Detect which cell encompasses the target text, then output its [X, Y] center coordinate. 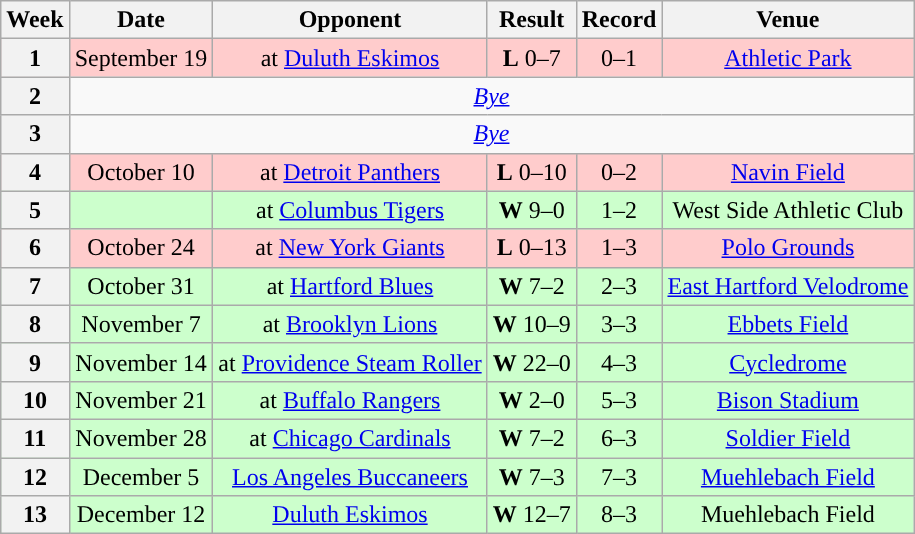
1–3 [619, 248]
Week [35, 20]
3 [35, 134]
W 10–9 [532, 324]
at New York Giants [350, 248]
9 [35, 362]
November 28 [141, 438]
at Providence Steam Roller [350, 362]
Los Angeles Buccaneers [350, 477]
5 [35, 210]
6–3 [619, 438]
Polo Grounds [788, 248]
8 [35, 324]
West Side Athletic Club [788, 210]
1–2 [619, 210]
at Detroit Panthers [350, 172]
1 [35, 58]
12 [35, 477]
December 5 [141, 477]
Soldier Field [788, 438]
at Buffalo Rangers [350, 400]
November 7 [141, 324]
3–3 [619, 324]
October 10 [141, 172]
4 [35, 172]
0–2 [619, 172]
Bison Stadium [788, 400]
East Hartford Velodrome [788, 286]
0–1 [619, 58]
Record [619, 20]
at Brooklyn Lions [350, 324]
L 0–13 [532, 248]
Athletic Park [788, 58]
November 14 [141, 362]
11 [35, 438]
at Chicago Cardinals [350, 438]
Venue [788, 20]
October 31 [141, 286]
Cycledrome [788, 362]
7 [35, 286]
L 0–10 [532, 172]
2–3 [619, 286]
L 0–7 [532, 58]
Date [141, 20]
W 2–0 [532, 400]
Duluth Eskimos [350, 515]
at Columbus Tigers [350, 210]
7–3 [619, 477]
13 [35, 515]
Ebbets Field [788, 324]
October 24 [141, 248]
September 19 [141, 58]
2 [35, 96]
Opponent [350, 20]
at Hartford Blues [350, 286]
December 12 [141, 515]
Navin Field [788, 172]
6 [35, 248]
Result [532, 20]
W 7–3 [532, 477]
10 [35, 400]
4–3 [619, 362]
November 21 [141, 400]
W 22–0 [532, 362]
W 9–0 [532, 210]
5–3 [619, 400]
at Duluth Eskimos [350, 58]
W 12–7 [532, 515]
8–3 [619, 515]
